For the text-containing cell, return its midpoint in [X, Y] coordinate format. 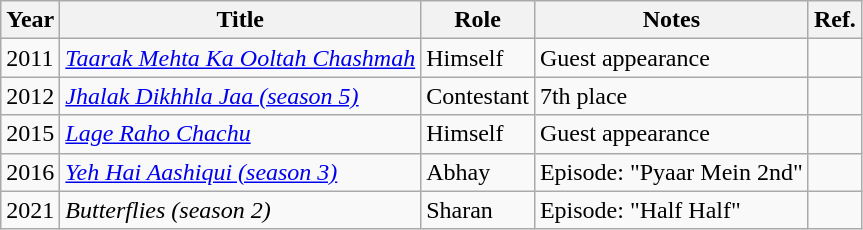
2021 [30, 210]
Taarak Mehta Ka Ooltah Chashmah [240, 58]
7th place [671, 96]
Jhalak Dikhhla Jaa (season 5) [240, 96]
Role [478, 20]
Title [240, 20]
Lage Raho Chachu [240, 134]
Episode: "Half Half" [671, 210]
Contestant [478, 96]
Abhay [478, 172]
Year [30, 20]
Sharan [478, 210]
Episode: "Pyaar Mein 2nd" [671, 172]
Ref. [834, 20]
Notes [671, 20]
2012 [30, 96]
Yeh Hai Aashiqui (season 3) [240, 172]
2015 [30, 134]
2011 [30, 58]
2016 [30, 172]
Butterflies (season 2) [240, 210]
